From the cell containing the given text, extract its center point as [x, y] coordinate. 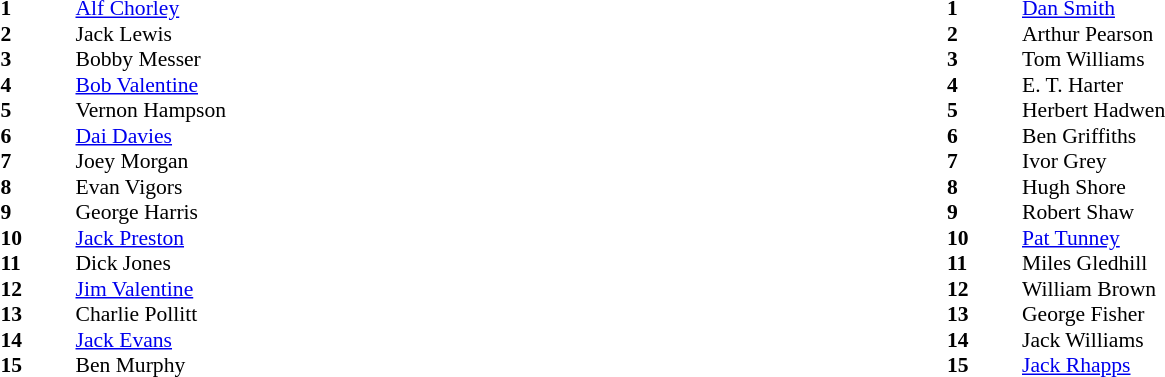
E. T. Harter [1094, 85]
Charlie Pollitt [151, 315]
Tom Williams [1094, 59]
Vernon Hampson [151, 111]
Hugh Shore [1094, 187]
Pat Tunney [1094, 238]
Miles Gledhill [1094, 263]
Robert Shaw [1094, 213]
Ben Griffiths [1094, 136]
Jim Valentine [151, 289]
Dai Davies [151, 136]
Jack Preston [151, 238]
Bobby Messer [151, 59]
Ivor Grey [1094, 161]
Jack Lewis [151, 34]
George Fisher [1094, 315]
Joey Morgan [151, 161]
Jack Evans [151, 340]
Evan Vigors [151, 187]
Bob Valentine [151, 85]
George Harris [151, 213]
Jack Williams [1094, 340]
Dick Jones [151, 263]
Herbert Hadwen [1094, 111]
Arthur Pearson [1094, 34]
William Brown [1094, 289]
